Find where the given text appears and provide that cell's center as (X, Y) coordinate. 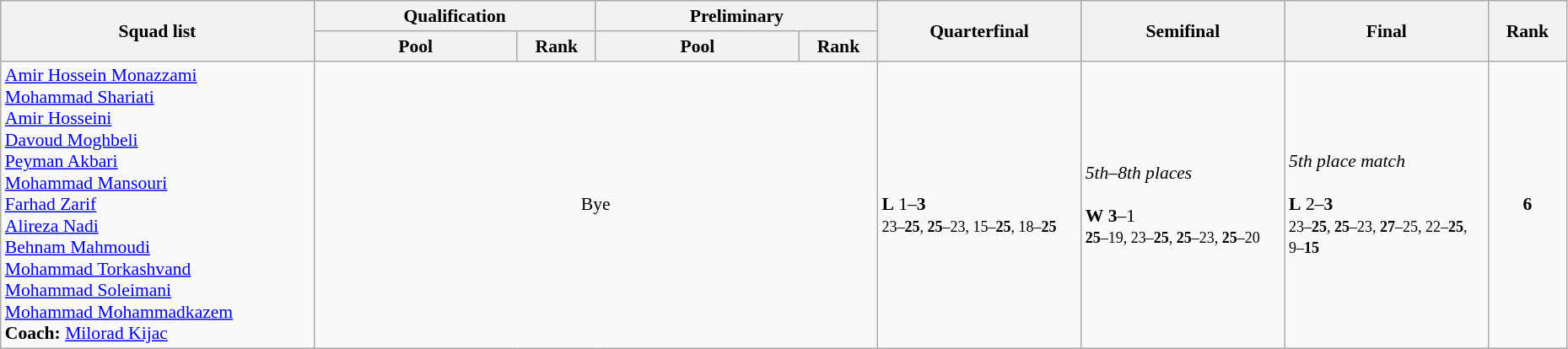
5th place matchL 2–323–25, 25–23, 27–25, 22–25, 9–15 (1387, 205)
Preliminary (736, 16)
Squad list (157, 30)
Qualification (455, 16)
Semifinal (1183, 30)
5th–8th placesW 3–125–19, 23–25, 25–23, 25–20 (1183, 205)
Quarterfinal (978, 30)
Bye (595, 205)
Final (1387, 30)
6 (1527, 205)
L 1–323–25, 25–23, 15–25, 18–25 (978, 205)
